Capture the cell that displays the provided text and extract its (X, Y) central coordinate. 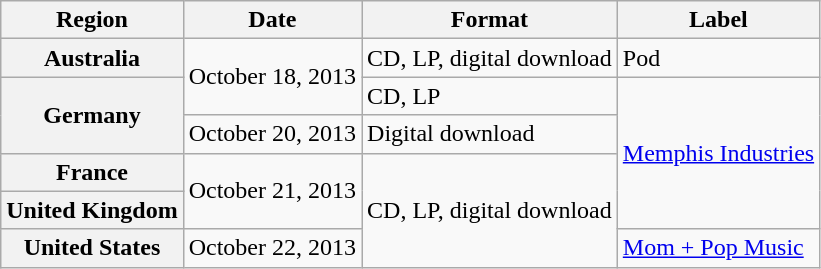
Format (490, 20)
France (92, 172)
Label (718, 20)
October 18, 2013 (272, 77)
Memphis Industries (718, 153)
Germany (92, 115)
Australia (92, 58)
Region (92, 20)
Date (272, 20)
Digital download (490, 134)
United Kingdom (92, 210)
October 22, 2013 (272, 248)
Pod (718, 58)
Mom + Pop Music (718, 248)
October 20, 2013 (272, 134)
October 21, 2013 (272, 191)
CD, LP (490, 96)
United States (92, 248)
